Search for the cell housing the specified text and yield its (X, Y) center coordinate. 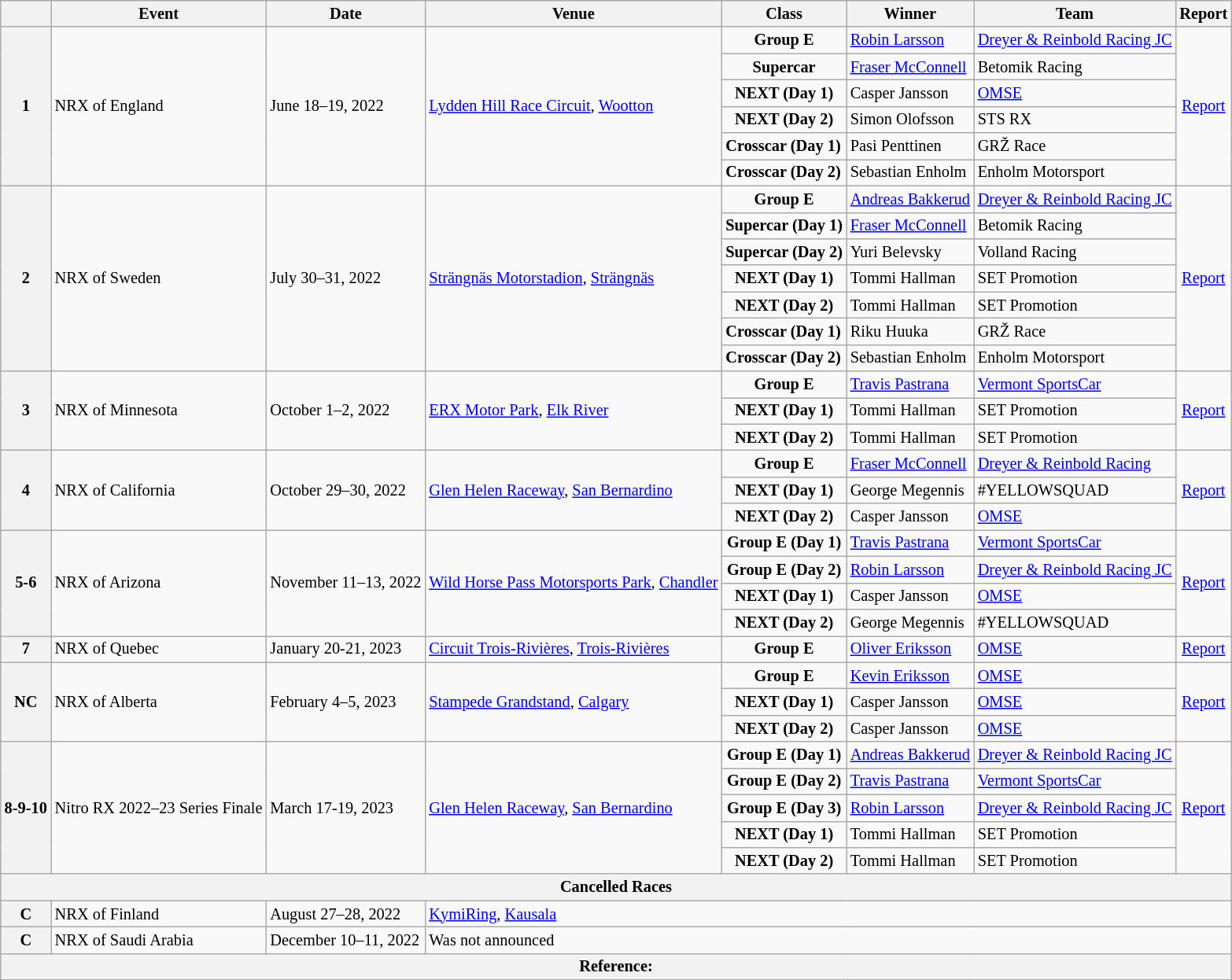
Team (1075, 13)
Yuri Belevsky (910, 252)
NC (26, 702)
7 (26, 649)
NRX of Minnesota (159, 411)
December 10–11, 2022 (345, 940)
Circuit Trois-Rivières, Trois-Rivières (573, 649)
Kevin Eriksson (910, 676)
STS RX (1075, 120)
Stampede Grandstand, Calgary (573, 702)
Volland Racing (1075, 252)
Cancelled Races (616, 887)
November 11–13, 2022 (345, 582)
3 (26, 411)
Strängnäs Motorstadion, Strängnäs (573, 278)
KymiRing, Kausala (828, 914)
Riku Huuka (910, 331)
Group E (Day 3) (784, 808)
Dreyer & Reinbold Racing (1075, 463)
1 (26, 106)
Venue (573, 13)
Pasi Penttinen (910, 146)
Was not announced (828, 940)
October 29–30, 2022 (345, 489)
October 1–2, 2022 (345, 411)
NRX of Finland (159, 914)
NRX of Alberta (159, 702)
March 17-19, 2023 (345, 808)
NRX of Quebec (159, 649)
2 (26, 278)
Wild Horse Pass Motorsports Park, Chandler (573, 582)
4 (26, 489)
Class (784, 13)
NRX of Saudi Arabia (159, 940)
Event (159, 13)
Oliver Eriksson (910, 649)
Nitro RX 2022–23 Series Finale (159, 808)
ERX Motor Park, Elk River (573, 411)
February 4–5, 2023 (345, 702)
January 20-21, 2023 (345, 649)
Supercar (Day 2) (784, 252)
Simon Olofsson (910, 120)
NRX of California (159, 489)
Date (345, 13)
August 27–28, 2022 (345, 914)
Lydden Hill Race Circuit, Wootton (573, 106)
NRX of England (159, 106)
Winner (910, 13)
Supercar (Day 1) (784, 226)
NRX of Arizona (159, 582)
NRX of Sweden (159, 278)
Reference: (616, 967)
June 18–19, 2022 (345, 106)
July 30–31, 2022 (345, 278)
8-9-10 (26, 808)
Supercar (784, 67)
5-6 (26, 582)
